Provide the (X, Y) coordinate of the cell's center where the given text is located.  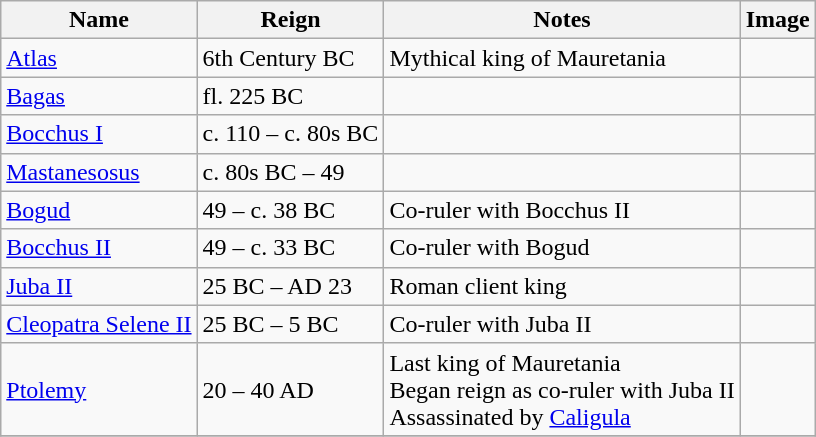
Juba II (99, 286)
Image (778, 20)
Notes (562, 20)
Bocchus II (99, 248)
20 – 40 AD (290, 389)
Mythical king of Mauretania (562, 58)
Last king of MauretaniaBegan reign as co-ruler with Juba IIAssassinated by Caligula (562, 389)
25 BC – 5 BC (290, 324)
Ptolemy (99, 389)
6th Century BC (290, 58)
49 – c. 33 BC (290, 248)
Co-ruler with Bocchus II (562, 210)
Bagas (99, 96)
c. 110 – c. 80s BC (290, 134)
fl. 225 BC (290, 96)
49 – c. 38 BC (290, 210)
Atlas (99, 58)
Bogud (99, 210)
25 BC – AD 23 (290, 286)
Bocchus I (99, 134)
Cleopatra Selene II (99, 324)
Mastanesosus (99, 172)
Name (99, 20)
Co-ruler with Juba II (562, 324)
Reign (290, 20)
Co-ruler with Bogud (562, 248)
c. 80s BC – 49 (290, 172)
Roman client king (562, 286)
